For the text-containing cell, return its midpoint in (X, Y) coordinate format. 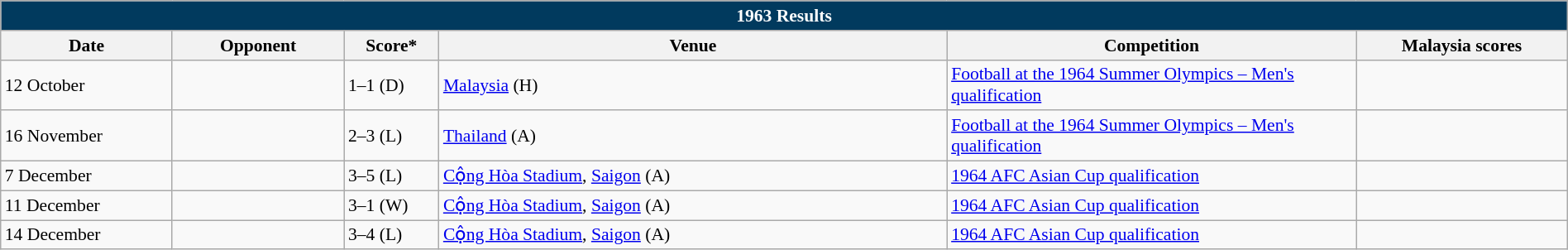
2–3 (L) (392, 136)
3–4 (L) (392, 235)
Malaysia (H) (693, 84)
Competition (1151, 46)
3–1 (W) (392, 205)
12 October (87, 84)
Thailand (A) (693, 136)
Score* (392, 46)
Venue (693, 46)
7 December (87, 176)
11 December (87, 205)
1963 Results (784, 16)
3–5 (L) (392, 176)
Date (87, 46)
14 December (87, 235)
Opponent (258, 46)
1–1 (D) (392, 84)
16 November (87, 136)
Malaysia scores (1462, 46)
